Detect which cell encompasses the target text, then output its [X, Y] center coordinate. 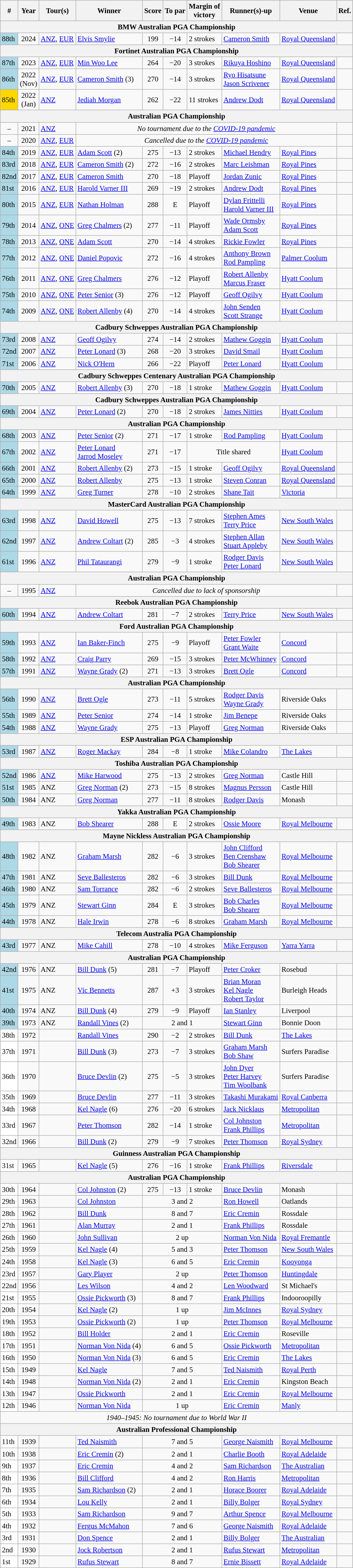
44th [9, 922]
Peter Senior (3) [109, 295]
3 and 2 [182, 1202]
Peter Fowler Grant Waite [251, 643]
41st [9, 990]
Magnus Persson [251, 788]
1947 [29, 1394]
13th [9, 1394]
82nd [9, 176]
1980 [29, 889]
Royal Canberra [308, 1097]
1984 [29, 800]
To par [175, 11]
2009 [29, 311]
1973 [29, 1023]
Ford Australian PGA Championship [177, 626]
2008 [29, 340]
1988 [29, 728]
Cameron Smith (2) [109, 164]
Alan Murray [109, 1226]
Norman Von Nida (3) [109, 1358]
David Smail [251, 352]
1949 [29, 1370]
Cancelled due to lack of sponsorship [206, 590]
28th [9, 1214]
Brian Moran Kel Nagle Robert Taylor [251, 990]
Anthony Brown Rod Pampling [251, 258]
Col Johnston Frank Phillips [251, 1125]
Harold Varner III [109, 188]
Graham Marsh Bob Shaw [251, 1051]
Norman Von Nida (4) [109, 1346]
Randall Vines (2) [109, 1023]
Roger Mackay [109, 752]
69th [9, 412]
21st [9, 1298]
39th [9, 1023]
2021 [29, 128]
Bill Dunk (4) [109, 1011]
Daniel Popovic [109, 258]
Ian Baker-Finch [109, 643]
# [9, 11]
6th [9, 1502]
74th [9, 311]
60th [9, 614]
1956 [29, 1286]
1987 [29, 752]
1979 [29, 905]
87th [9, 63]
1975 [29, 990]
78th [9, 242]
Wayne Grady (2) [109, 671]
Rosebud [308, 970]
2016 [29, 188]
1937 [29, 1466]
1946 [29, 1406]
Phil Tataurangi [109, 562]
St Michael's [308, 1286]
2019 [29, 152]
Margin ofvictory [204, 11]
1954 [29, 1310]
Mike Cahill [109, 946]
Peter Lonard (2) [109, 412]
Col Johnston [109, 1202]
23rd [9, 1274]
1951 [29, 1346]
Robert Allenby [109, 480]
Fergus McMahon [109, 1526]
76th [9, 279]
Nick O'Hern [109, 364]
Peter Senior (2) [109, 436]
64th [9, 492]
65th [9, 480]
2002 [29, 452]
1957 [29, 1274]
Score [153, 11]
Michael Hendry [251, 152]
1968 [29, 1109]
1995 [29, 590]
25th [9, 1250]
Bruce Devlin (2) [109, 1076]
Reebok Australian PGA Championship [177, 602]
BMW Australian PGA Championship [177, 27]
1999 [29, 492]
266 [153, 364]
Peter Lonard (3) [109, 352]
2006 [29, 364]
264 [153, 63]
49th [9, 824]
Mike Ferguson [251, 946]
68th [9, 436]
Mike Colandro [251, 752]
1991 [29, 671]
Royal Fremantle [308, 1238]
Adam Scott (2) [109, 152]
Jediah Morgan [109, 100]
1933 [29, 1514]
71st [9, 364]
11 strokes [204, 100]
30th [9, 1190]
−8 [175, 752]
Riversdale [308, 1165]
1936 [29, 1478]
199 [153, 39]
35th [9, 1097]
Col Johnston (2) [109, 1190]
Craig Parry [109, 659]
88th [9, 39]
Jack Nicklaus [251, 1109]
Bill Dunk (5) [109, 970]
26th [9, 1238]
15th [9, 1370]
No tournament due to the COVID-19 pandemic [206, 128]
Ref. [345, 11]
Gary Player [109, 1274]
Greg Norman (2) [109, 788]
31st [9, 1165]
Kel Nagle (6) [109, 1109]
John Dyer Peter Harvey Tim Woolbank [251, 1076]
1983 [29, 824]
1997 [29, 541]
14th [9, 1382]
Fortinet Australian PGA Championship [177, 51]
77th [9, 258]
54th [9, 728]
Manly [308, 1406]
43rd [9, 946]
Charlie Booth [251, 1454]
2018 [29, 164]
50th [9, 800]
73rd [9, 340]
Bill Dunk (2) [109, 1141]
Robert Allenby Marcus Fraser [251, 279]
1960 [29, 1238]
1935 [29, 1490]
Peter Croker [251, 970]
Lou Kelly [109, 1502]
1970 [29, 1076]
2014 [29, 226]
72nd [9, 352]
53rd [9, 752]
80th [9, 204]
70th [9, 388]
Ossie Moore [251, 824]
1931 [29, 1538]
4th [9, 1526]
5 and 3 [182, 1250]
1985 [29, 788]
Ryo Hisatsune Jason Scrivener [251, 79]
1st [9, 1562]
Title shared [233, 452]
Rodger Davis Wayne Grady [251, 699]
Jock Robertson [109, 1550]
Ron Howell [251, 1202]
1939 [29, 1442]
1938 [29, 1454]
42nd [9, 970]
2010 [29, 295]
Shane Tait [251, 492]
2004 [29, 412]
Guinness Australian PGA Championship [177, 1154]
Cadbury Schweppes Centenary Australian PGA Championship [177, 376]
Ian Stanley [251, 1011]
ESP Australian PGA Championship [177, 740]
Kooyonga [308, 1262]
1974 [29, 1011]
Robert Allenby (2) [109, 468]
Peter Lonard [251, 364]
Andrew Coltart [109, 614]
55th [9, 716]
290 [153, 1035]
Year [29, 11]
18th [9, 1334]
1966 [29, 1141]
1971 [29, 1051]
Marc Leishman [251, 164]
Wayne Grady [109, 728]
1977 [29, 946]
Vic Bennetts [109, 990]
48th [9, 857]
83rd [9, 164]
1965 [29, 1165]
75th [9, 295]
Andrew Coltart (2) [109, 541]
Kingston Beach [308, 1382]
John Sullivan [109, 1238]
Toshiba Australian PGA Championship [177, 764]
81st [9, 188]
32nd [9, 1141]
1953 [29, 1322]
51st [9, 788]
Winner [109, 11]
Nathan Holman [109, 204]
Bonnie Doon [308, 1023]
10th [9, 1454]
2017 [29, 176]
1993 [29, 643]
1972 [29, 1035]
66th [9, 468]
Ron Harris [251, 1478]
Telecom Australia PGA Championship [177, 934]
2024 [29, 39]
1934 [29, 1502]
1967 [29, 1125]
Robert Allenby (4) [109, 311]
Dylan Frittelli Harold Varner III [251, 204]
57th [9, 671]
1961 [29, 1226]
285 [153, 541]
2005 [29, 388]
24th [9, 1262]
1990 [29, 699]
1976 [29, 970]
Adam Scott [109, 242]
Rickie Fowler [251, 242]
287 [153, 990]
2015 [29, 204]
56th [9, 699]
2022(Nov) [29, 79]
1962 [29, 1214]
−3 [175, 541]
37th [9, 1051]
1964 [29, 1190]
38th [9, 1035]
1959 [29, 1250]
3rd [9, 1538]
−5 [175, 1076]
2011 [29, 279]
61st [9, 562]
Venue [308, 11]
Stephen Ames Terry Price [251, 521]
Oatlands [308, 1202]
Bill Clifford [109, 1478]
David Howell [109, 521]
2nd [9, 1550]
1940–1945: No tournament due to World War II [177, 1418]
2001 [29, 468]
Don Spence [109, 1538]
Norman Von Nida (2) [109, 1382]
Peter Lonard Jarrod Moseley [109, 452]
7th [9, 1490]
Len Woodward [251, 1286]
Jim McInnes [251, 1310]
17th [9, 1346]
Greg Chalmers (2) [109, 226]
Robert Allenby (3) [109, 388]
Wade Ormsby Adam Scott [251, 226]
20th [9, 1310]
Peter Senior [109, 716]
Peter McWhinney [251, 659]
Ernie Bissett [251, 1562]
45th [9, 905]
86th [9, 79]
59th [9, 643]
5 strokes [204, 699]
Ossie Pickworth (2) [109, 1322]
1963 [29, 1202]
Australian Professional Championship [177, 1430]
262 [153, 100]
47th [9, 877]
5th [9, 1514]
Rod Pampling [251, 436]
Eric Cremin (2) [109, 1454]
1989 [29, 716]
Jordan Zunic [251, 176]
MasterCard Australian PGA Championship [177, 504]
6 strokes [204, 1109]
85th [9, 100]
−2 [175, 1035]
79th [9, 226]
Stephen Allan Stuart Appleby [251, 541]
46th [9, 889]
Kel Nagle (2) [109, 1310]
Elvis Smylie [109, 39]
Jim Benepe [251, 716]
1978 [29, 922]
Tour(s) [57, 11]
2000 [29, 480]
Rikuya Hoshino [251, 63]
Cameron Smith (3) [109, 79]
Arthur Spence [251, 1514]
Bob Shearer [109, 824]
Sam Richardson (2) [109, 1490]
268 [153, 352]
7 and 6 [182, 1526]
2003 [29, 436]
8th [9, 1478]
34th [9, 1109]
84th [9, 152]
Hale Irwin [109, 922]
Mike Harwood [109, 776]
Yarra Yarra [308, 946]
Les Wilson [109, 1286]
11th [9, 1442]
1982 [29, 857]
2007 [29, 352]
Steven Conran [251, 480]
Rodger Davis Peter Lonard [251, 562]
1992 [29, 659]
1948 [29, 1382]
1950 [29, 1358]
12th [9, 1406]
63rd [9, 521]
Ossie Pickworth (3) [109, 1298]
+3 [175, 990]
36th [9, 1076]
9th [9, 1466]
2023 [29, 63]
Mayne Nickless Australian PGA Championship [177, 836]
Kel Nagle (5) [109, 1165]
Bob Charles Bob Shearer [251, 905]
Terry Price [251, 614]
Sam Torrance [109, 889]
1994 [29, 614]
Palmer Coolum [308, 258]
Greg Turner [109, 492]
John Senden Scott Strange [251, 311]
Indooroopilly [308, 1298]
Min Woo Lee [109, 63]
1952 [29, 1334]
67th [9, 452]
1969 [29, 1097]
2013 [29, 242]
2022(Jan) [29, 100]
1932 [29, 1526]
1930 [29, 1550]
−19 [175, 188]
Runner(s)-up [251, 11]
29th [9, 1202]
Huntingdale [308, 1274]
Burleigh Heads [308, 990]
1955 [29, 1298]
Randall Vines [109, 1035]
1981 [29, 877]
1986 [29, 776]
Roseville [308, 1334]
9 and 7 [182, 1514]
62nd [9, 541]
Takashi Murakami [251, 1097]
Liverpool [308, 1011]
58th [9, 659]
2020 [29, 140]
Horace Boorer [251, 1490]
Kel Nagle (4) [109, 1250]
2012 [29, 258]
1996 [29, 562]
Kel Nagle [109, 1370]
Royal Perth [308, 1370]
1958 [29, 1262]
Greg Chalmers [109, 279]
19th [9, 1322]
Bill Dunk (3) [109, 1051]
27th [9, 1226]
Kel Nagle (3) [109, 1262]
1929 [29, 1562]
Rodger Davis [251, 800]
James Nitties [251, 412]
40th [9, 1011]
33rd [9, 1125]
16th [9, 1358]
Yakka Australian PGA Championship [177, 812]
Cancelled due to the COVID-19 pandemic [206, 140]
John Clifford Ben Crenshaw Bob Shearer [251, 857]
22nd [9, 1286]
52nd [9, 776]
1998 [29, 521]
Victoria [308, 492]
Bill Holder [109, 1334]
